Output the [X, Y] coordinate of the center of the cell containing the given text.  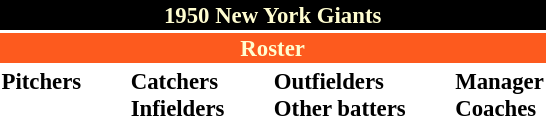
Roster [272, 48]
1950 New York Giants [272, 15]
